Return [x, y] of the center of cell containing provided text 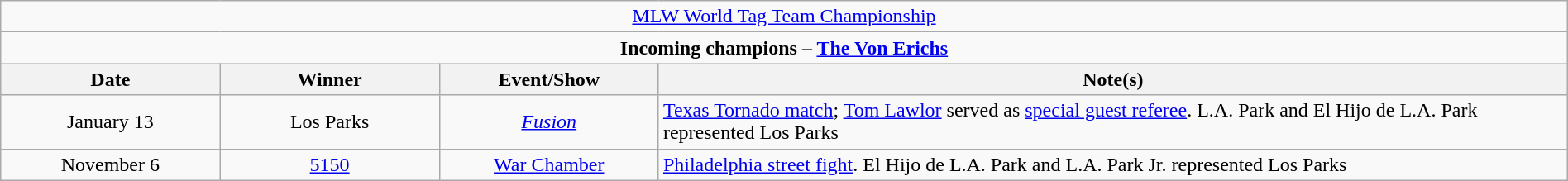
Note(s) [1113, 79]
Texas Tornado match; Tom Lawlor served as special guest referee. L.A. Park and El Hijo de L.A. Park represented Los Parks [1113, 122]
Philadelphia street fight. El Hijo de L.A. Park and L.A. Park Jr. represented Los Parks [1113, 164]
Winner [329, 79]
Fusion [549, 122]
January 13 [111, 122]
November 6 [111, 164]
MLW World Tag Team Championship [784, 17]
5150 [329, 164]
Date [111, 79]
Event/Show [549, 79]
Los Parks [329, 122]
Incoming champions – The Von Erichs [784, 48]
War Chamber [549, 164]
